Determine the [X, Y] coordinate at the center of the cell enclosing the given text.  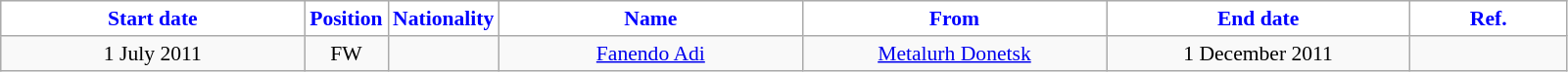
Ref. [1489, 18]
Fanendo Adi [650, 54]
Start date [153, 18]
1 July 2011 [153, 54]
End date [1259, 18]
FW [347, 54]
From [954, 18]
Position [347, 18]
Name [650, 18]
Nationality [443, 18]
Metalurh Donetsk [954, 54]
1 December 2011 [1259, 54]
